Output the [X, Y] coordinate of the center of the cell containing the given text.  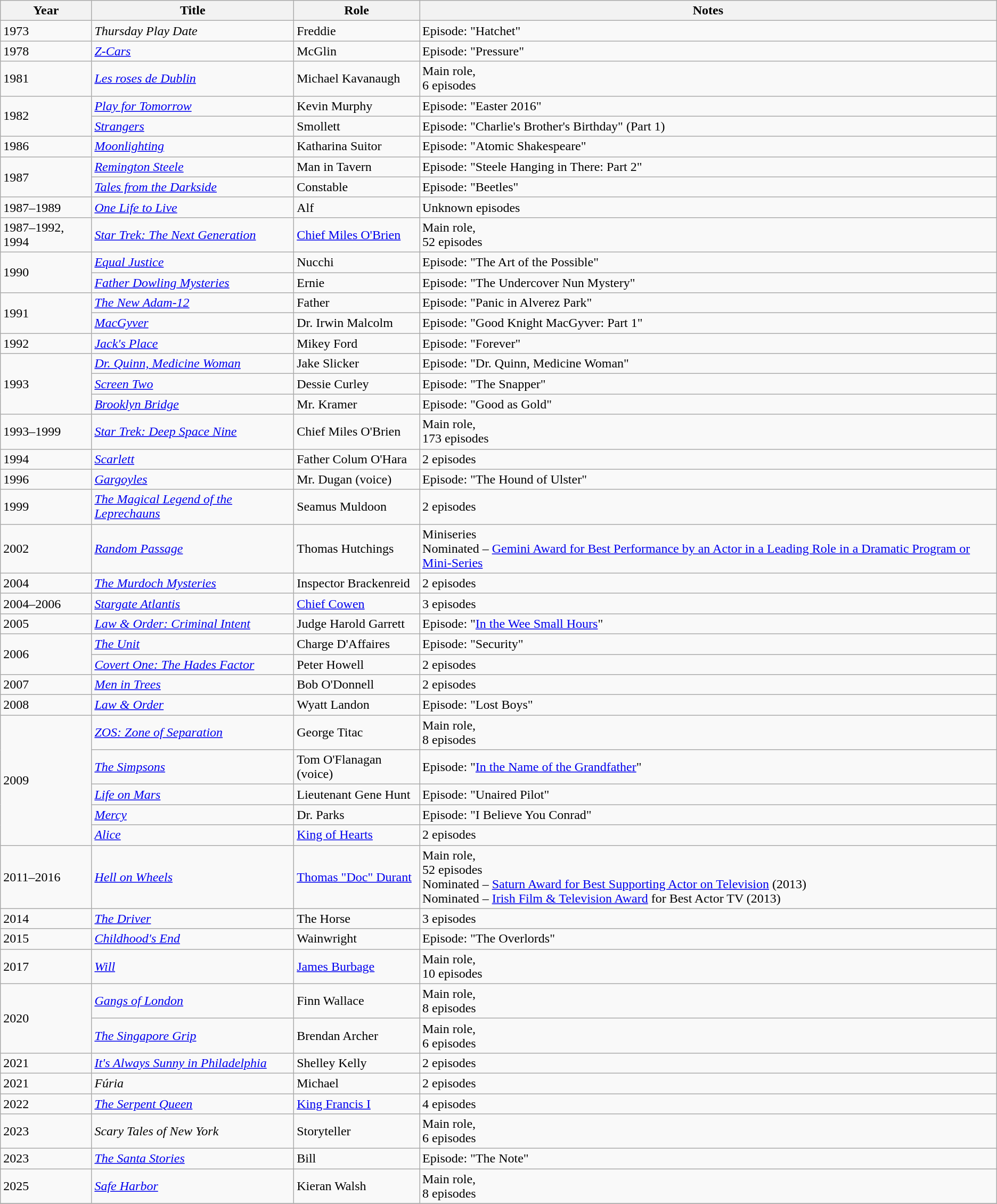
Chief Cowen [357, 603]
1993–1999 [46, 431]
Star Trek: Deep Space Nine [193, 431]
Episode: "Atomic Shakespeare" [708, 146]
Play for Tomorrow [193, 106]
Man in Tavern [357, 167]
Strangers [193, 126]
Episode: "In the Wee Small Hours" [708, 624]
Bob O'Donnell [357, 685]
Dessie Curley [357, 384]
2009 [46, 780]
2015 [46, 939]
Katharina Suitor [357, 146]
The Murdoch Mysteries [193, 583]
Covert One: The Hades Factor [193, 664]
The New Adam-12 [193, 303]
Charge D'Affaires [357, 644]
The Driver [193, 919]
Thomas Hutchings [357, 548]
2020 [46, 1018]
The Santa Stories [193, 1159]
1990 [46, 272]
George Titac [357, 733]
Unknown episodes [708, 207]
Finn Wallace [357, 1001]
Safe Harbor [193, 1186]
Law & Order: Criminal Intent [193, 624]
Bill [357, 1159]
The Horse [357, 919]
4 episodes [708, 1104]
Episode: "Good Knight MacGyver: Part 1" [708, 323]
Main role, 10 episodes [708, 966]
Tales from the Darkside [193, 187]
Gangs of London [193, 1001]
Father Dowling Mysteries [193, 283]
Episode: "The Note" [708, 1159]
Alice [193, 835]
1999 [46, 507]
One Life to Live [193, 207]
2014 [46, 919]
It's Always Sunny in Philadelphia [193, 1063]
Episode: "The Art of the Possible" [708, 262]
Year [46, 11]
Brooklyn Bridge [193, 404]
Episode: "The Hound of Ulster" [708, 479]
Nucchi [357, 262]
Mr. Dugan (voice) [357, 479]
Constable [357, 187]
Jake Slicker [357, 364]
1987–1992, 1994 [46, 234]
Life on Mars [193, 795]
1994 [46, 459]
Z-Cars [193, 51]
Smollett [357, 126]
Mikey Ford [357, 343]
1993 [46, 384]
1973 [46, 31]
Wyatt Landon [357, 705]
1981 [46, 79]
Equal Justice [193, 262]
Storyteller [357, 1131]
Episode: "Easter 2016" [708, 106]
ZOS: Zone of Separation [193, 733]
Michael Kavanaugh [357, 79]
Jack's Place [193, 343]
Inspector Brackenreid [357, 583]
Shelley Kelly [357, 1063]
Episode: "Charlie's Brother's Birthday" (Part 1) [708, 126]
The Magical Legend of the Leprechauns [193, 507]
Les roses de Dublin [193, 79]
2022 [46, 1104]
Law & Order [193, 705]
Stargate Atlantis [193, 603]
Random Passage [193, 548]
Dr. Irwin Malcolm [357, 323]
2017 [46, 966]
2002 [46, 548]
The Unit [193, 644]
2005 [46, 624]
Ernie [357, 283]
The Simpsons [193, 767]
1992 [46, 343]
Will [193, 966]
1986 [46, 146]
King of Hearts [357, 835]
Childhood's End [193, 939]
Episode: "Steele Hanging in There: Part 2" [708, 167]
Michael [357, 1083]
1978 [46, 51]
2007 [46, 685]
Peter Howell [357, 664]
Wainwright [357, 939]
Judge Harold Garrett [357, 624]
Remington Steele [193, 167]
1996 [46, 479]
Dr. Quinn, Medicine Woman [193, 364]
Father [357, 303]
Kieran Walsh [357, 1186]
Notes [708, 11]
Father Colum O'Hara [357, 459]
Scary Tales of New York [193, 1131]
Scarlett [193, 459]
2004 [46, 583]
1982 [46, 116]
The Singapore Grip [193, 1035]
Hell on Wheels [193, 877]
Episode: "Good as Gold" [708, 404]
Lieutenant Gene Hunt [357, 795]
Dr. Parks [357, 815]
Episode: "I Believe You Conrad" [708, 815]
Episode: "Lost Boys" [708, 705]
MacGyver [193, 323]
Episode: "Hatchet" [708, 31]
Episode: "Dr. Quinn, Medicine Woman" [708, 364]
Episode: "Panic in Alverez Park" [708, 303]
Mr. Kramer [357, 404]
Screen Two [193, 384]
Episode: "Beetles" [708, 187]
James Burbage [357, 966]
Episode: "Pressure" [708, 51]
King Francis I [357, 1104]
Tom O'Flanagan (voice) [357, 767]
2004–2006 [46, 603]
Episode: "The Snapper" [708, 384]
Star Trek: The Next Generation [193, 234]
1987–1989 [46, 207]
Mercy [193, 815]
1991 [46, 313]
Seamus Muldoon [357, 507]
Episode: "Unaired Pilot" [708, 795]
Fúria [193, 1083]
Thomas "Doc" Durant [357, 877]
Freddie [357, 31]
MiniseriesNominated – Gemini Award for Best Performance by an Actor in a Leading Role in a Dramatic Program or Mini-Series [708, 548]
Episode: "Forever" [708, 343]
2025 [46, 1186]
Main role, 52 episodes [708, 234]
2011–2016 [46, 877]
Episode: "In the Name of the Grandfather" [708, 767]
Episode: "The Undercover Nun Mystery" [708, 283]
2008 [46, 705]
Brendan Archer [357, 1035]
Episode: "Security" [708, 644]
Title [193, 11]
Thursday Play Date [193, 31]
Kevin Murphy [357, 106]
McGlin [357, 51]
The Serpent Queen [193, 1104]
Episode: "The Overlords" [708, 939]
Alf [357, 207]
Role [357, 11]
1987 [46, 177]
Main role, 173 episodes [708, 431]
Gargoyles [193, 479]
2006 [46, 654]
Men in Trees [193, 685]
Moonlighting [193, 146]
